Output the [x, y] coordinate of the center of the cell containing the given text.  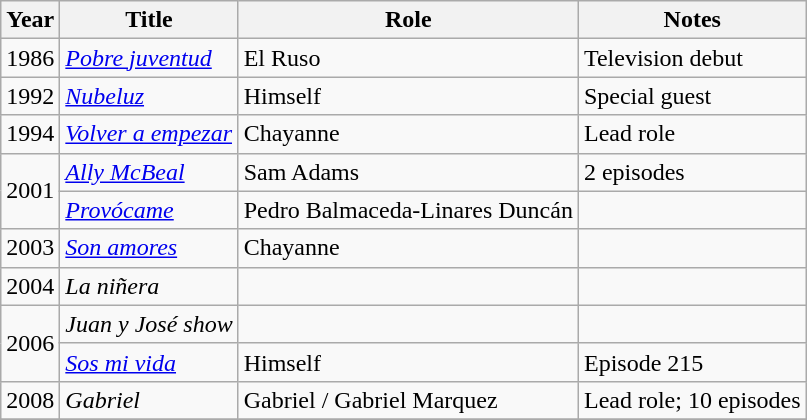
Pedro Balmaceda-Linares Duncán [408, 210]
1986 [30, 58]
Title [149, 20]
Special guest [692, 96]
Notes [692, 20]
2001 [30, 191]
2006 [30, 343]
2003 [30, 248]
Ally McBeal [149, 172]
Year [30, 20]
Juan y José show [149, 324]
Sam Adams [408, 172]
Volver a empezar [149, 134]
1994 [30, 134]
Lead role [692, 134]
Lead role; 10 episodes [692, 400]
La niñera [149, 286]
El Ruso [408, 58]
Television debut [692, 58]
Son amores [149, 248]
Role [408, 20]
1992 [30, 96]
Nubeluz [149, 96]
Gabriel / Gabriel Marquez [408, 400]
2008 [30, 400]
2 episodes [692, 172]
2004 [30, 286]
Sos mi vida [149, 362]
Pobre juventud [149, 58]
Gabriel [149, 400]
Episode 215 [692, 362]
Provócame [149, 210]
